Locate the cell with the specified text and output its (x, y) center coordinate. 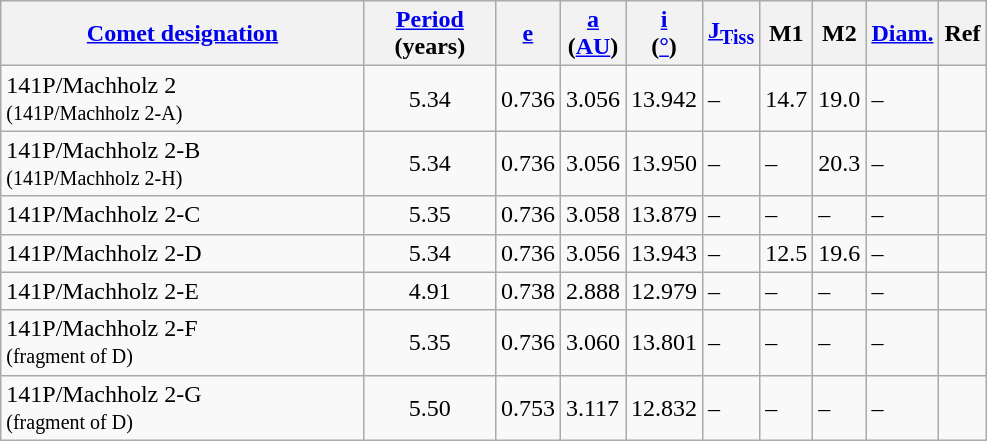
3.117 (592, 408)
JTiss (732, 34)
13.943 (664, 253)
141P/Machholz 2-D (183, 253)
141P/Machholz 2-E (183, 291)
141P/Machholz 2(141P/Machholz 2-A) (183, 98)
13.801 (664, 342)
3.060 (592, 342)
Comet designation (183, 34)
a(AU) (592, 34)
13.950 (664, 164)
13.942 (664, 98)
19.6 (840, 253)
e (528, 34)
14.7 (786, 98)
M2 (840, 34)
141P/Machholz 2-B(141P/Machholz 2-H) (183, 164)
i(°) (664, 34)
3.058 (592, 215)
M1 (786, 34)
Period(years) (430, 34)
5.50 (430, 408)
2.888 (592, 291)
0.753 (528, 408)
12.832 (664, 408)
141P/Machholz 2-G(fragment of D) (183, 408)
Ref (962, 34)
0.738 (528, 291)
19.0 (840, 98)
141P/Machholz 2-F(fragment of D) (183, 342)
4.91 (430, 291)
20.3 (840, 164)
12.5 (786, 253)
Diam. (902, 34)
141P/Machholz 2-C (183, 215)
12.979 (664, 291)
13.879 (664, 215)
